Identify which cell holds the provided text, then report its (X, Y) central coordinate. 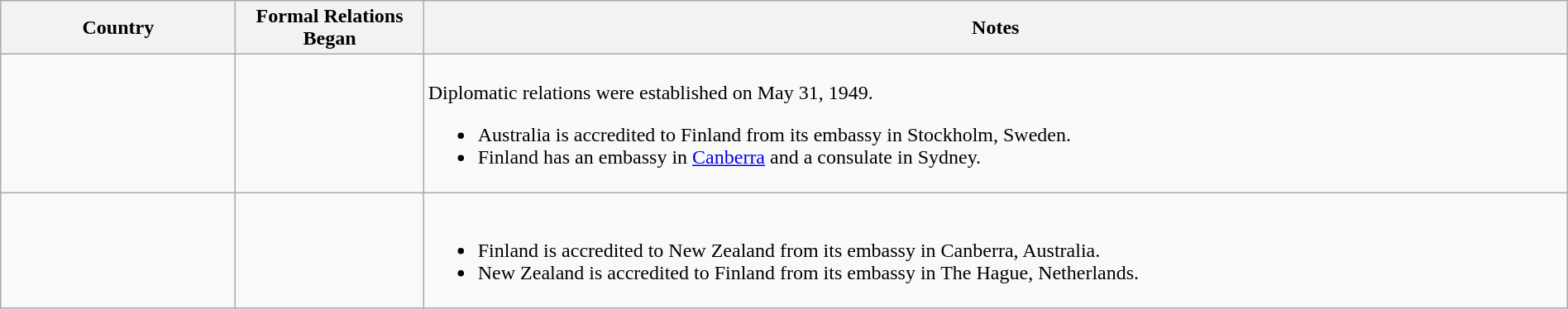
Notes (996, 28)
Country (118, 28)
Formal Relations Began (329, 28)
